Search for the cell housing the specified text and yield its (X, Y) center coordinate. 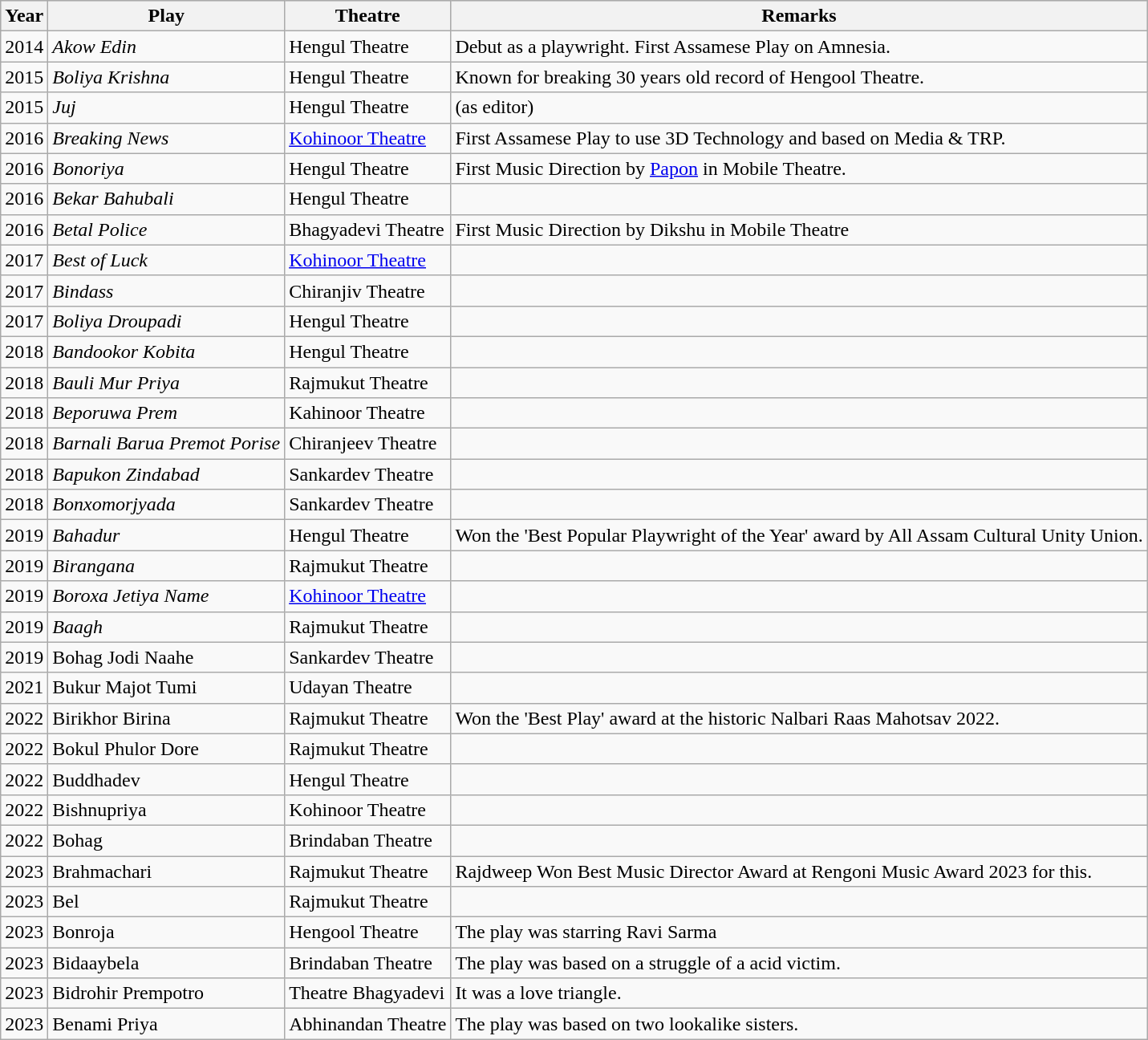
Akow Edin (167, 47)
First Assamese Play to use 3D Technology and based on Media & TRP. (799, 138)
Play (167, 16)
First Music Direction by Papon in Mobile Theatre. (799, 169)
Juj (167, 108)
Bel (167, 902)
The play was based on two lookalike sisters. (799, 1024)
Bonxomorjyada (167, 505)
Bohag Jodi Naahe (167, 657)
Birikhor Birina (167, 718)
Bonoriya (167, 169)
Brahmachari (167, 871)
Bapukon Zindabad (167, 474)
Won the 'Best Popular Playwright of the Year' award by All Assam Cultural Unity Union. (799, 535)
Beporuwa Prem (167, 413)
Chiranjiv Theatre (367, 290)
Bauli Mur Priya (167, 383)
Best of Luck (167, 260)
Bohag (167, 840)
Remarks (799, 16)
Udayan Theatre (367, 688)
Bindass (167, 290)
Chiranjeev Theatre (367, 444)
Betal Police (167, 230)
Year (24, 16)
Won the 'Best Play' award at the historic Nalbari Raas Mahotsav 2022. (799, 718)
Breaking News (167, 138)
2021 (24, 688)
Bahadur (167, 535)
Baagh (167, 627)
Bishnupriya (167, 810)
Barnali Barua Premot Porise (167, 444)
Boliya Krishna (167, 77)
Abhinandan Theatre (367, 1024)
Rajdweep Won Best Music Director Award at Rengoni Music Award 2023 for this. (799, 871)
Known for breaking 30 years old record of Hengool Theatre. (799, 77)
Birangana (167, 566)
Boliya Droupadi (167, 321)
Bandookor Kobita (167, 351)
(as editor) (799, 108)
Benami Priya (167, 1024)
Bidaaybela (167, 963)
Bhagyadevi Theatre (367, 230)
Boroxa Jetiya Name (167, 596)
Bukur Majot Tumi (167, 688)
Bokul Phulor Dore (167, 749)
Theatre (367, 16)
First Music Direction by Dikshu in Mobile Theatre (799, 230)
The play was based on a struggle of a acid victim. (799, 963)
Bidrohir Prempotro (167, 993)
Bonroja (167, 932)
It was a love triangle. (799, 993)
Kahinoor Theatre (367, 413)
Bekar Bahubali (167, 199)
Hengool Theatre (367, 932)
Theatre Bhagyadevi (367, 993)
2014 (24, 47)
Debut as a playwright. First Assamese Play on Amnesia. (799, 47)
The play was starring Ravi Sarma (799, 932)
Buddhadev (167, 779)
